Locate the cell with the specified text and output its [x, y] center coordinate. 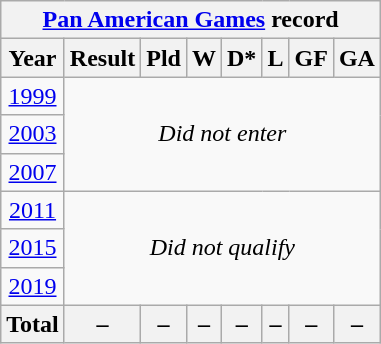
W [204, 58]
L [276, 58]
Total [33, 324]
GA [356, 58]
2011 [33, 210]
Did not qualify [222, 248]
Did not enter [222, 134]
Year [33, 58]
Pld [164, 58]
GF [311, 58]
Result [102, 58]
Pan American Games record [191, 20]
2007 [33, 172]
2019 [33, 286]
2003 [33, 134]
2015 [33, 248]
1999 [33, 96]
D* [242, 58]
